Provide the (x, y) coordinate of the cell's center where the given text is located.  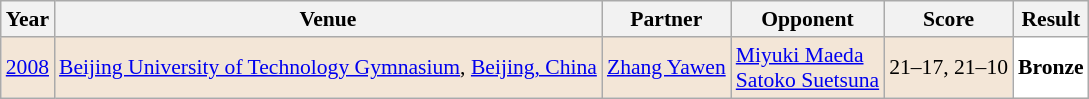
Miyuki Maeda Satoko Suetsuna (808, 68)
Bronze (1051, 68)
21–17, 21–10 (948, 68)
Partner (666, 19)
Zhang Yawen (666, 68)
Beijing University of Technology Gymnasium, Beijing, China (328, 68)
Score (948, 19)
Venue (328, 19)
Year (28, 19)
2008 (28, 68)
Result (1051, 19)
Opponent (808, 19)
